For the text-containing cell, return its midpoint in (x, y) coordinate format. 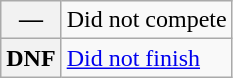
DNF (31, 58)
Did not finish (146, 58)
— (31, 20)
Did not compete (146, 20)
